Detect which cell encompasses the target text, then output its (x, y) center coordinate. 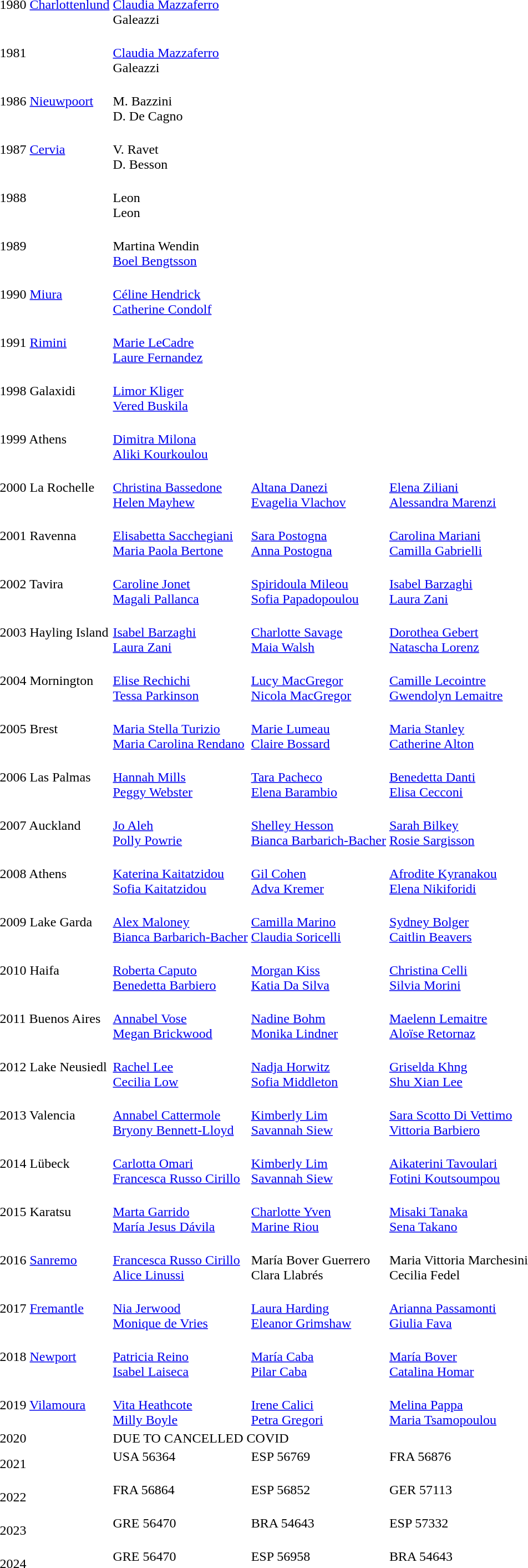
Sara PostognaAnna Postogna (318, 536)
Claudia MazzaferroGaleazzi (180, 53)
GRE 56470 (180, 1531)
Marie LumeauClaire Bossard (318, 729)
Carlotta OmariFrancesca Russo Cirillo (180, 1163)
Céline HendrickCatherine Condolf (180, 294)
Isabel BarzaghiLaura Zani (180, 632)
María CabaPilar Caba (318, 1357)
Alex MaloneyBianca Barbarich-Bacher (180, 922)
Elise RechichiTessa Parkinson (180, 680)
LeonLeon (180, 198)
Martina WendinBoel Bengtsson (180, 246)
Patricia ReinoIsabel Laiseca (180, 1357)
Nia JerwoodMonique de Vries (180, 1308)
ESP 56769 (318, 1464)
Christina BassedoneHelen Mayhew (180, 487)
V. RavetD. Besson (180, 149)
Katerina KaitatzidouSofia Kaitatzidou (180, 874)
Vita HeathcoteMilly Boyle (180, 1405)
Irene CaliciPetra Gregori (318, 1405)
M. BazziniD. De Cagno (180, 101)
Charlotte YvenMarine Riou (318, 1212)
Charlotte SavageMaia Walsh (318, 632)
Lucy MacGregorNicola MacGregor (318, 680)
ESP 56852 (318, 1498)
Maria Stella TurizioMaria Carolina Rendano (180, 729)
Rachel LeeCecilia Low (180, 1067)
Marie LeCadreLaure Fernandez (180, 342)
Jo AlehPolly Powrie (180, 825)
Nadine BohmMonika Lindner (318, 1019)
Gil CohenAdva Kremer (318, 874)
María Bover GuerreroClara Llabrés (318, 1260)
Laura HardingEleanor Grimshaw (318, 1308)
Tara PachecoElena Barambio (318, 777)
USA 56364 (180, 1464)
Francesca Russo CirilloAlice Linussi (180, 1260)
Camilla MarinoClaudia Soricelli (318, 922)
Marta GarridoMaría Jesus Dávila (180, 1212)
Annabel VoseMegan Brickwood (180, 1019)
Annabel CattermoleBryony Bennett-Lloyd (180, 1115)
Altana DaneziEvagelia Vlachov (318, 487)
Morgan KissKatia Da Silva (318, 970)
Spiridoula MileouSofia Papadopoulou (318, 584)
Nadja HorwitzSofia Middleton (318, 1067)
Dimitra MilonaAliki Kourkoulou (180, 439)
Roberta CaputoBenedetta Barbiero (180, 970)
Caroline JonetMagali Pallanca (180, 584)
Elisabetta SacchegianiMaria Paola Bertone (180, 536)
Shelley HessonBianca Barbarich-Bacher (318, 825)
BRA 54643 (318, 1531)
FRA 56864 (180, 1498)
Hannah MillsPeggy Webster (180, 777)
Limor KligerVered Buskila (180, 391)
